Find where the given text appears and provide that cell's center as [x, y] coordinate. 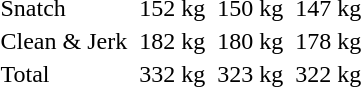
182 kg [172, 41]
180 kg [250, 41]
